For the text-containing cell, return its midpoint in (x, y) coordinate format. 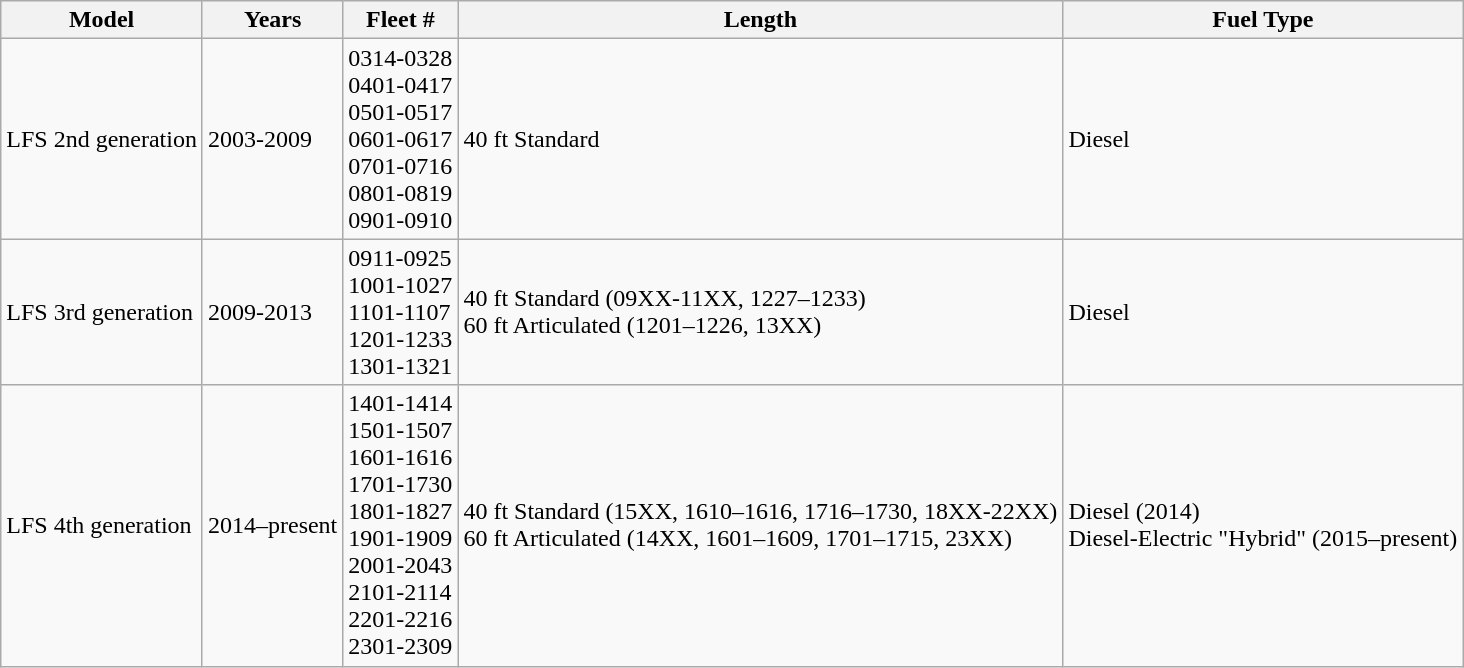
Fuel Type (1263, 20)
LFS 4th generation (102, 526)
40 ft Standard (760, 139)
LFS 2nd generation (102, 139)
2014–present (272, 526)
2003-2009 (272, 139)
Model (102, 20)
LFS 3rd generation (102, 312)
40 ft Standard (15XX, 1610–1616, 1716–1730, 18XX-22XX)60 ft Articulated (14XX, 1601–1609, 1701–1715, 23XX) (760, 526)
Years (272, 20)
2009-2013 (272, 312)
40 ft Standard (09XX-11XX, 1227–1233)60 ft Articulated (1201–1226, 13XX) (760, 312)
0314-03280401-04170501-05170601-06170701-07160801-08190901-0910 (400, 139)
0911-09251001-10271101-11071201-12331301-1321 (400, 312)
Length (760, 20)
Fleet # (400, 20)
1401-14141501-15071601-16161701-17301801-18271901-19092001-20432101-21142201-22162301-2309 (400, 526)
Diesel (2014)Diesel-Electric "Hybrid" (2015–present) (1263, 526)
